For the text-containing cell, return its midpoint in (x, y) coordinate format. 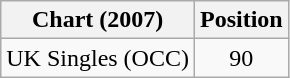
Chart (2007) (98, 20)
90 (241, 58)
UK Singles (OCC) (98, 58)
Position (241, 20)
